Provide the (x, y) coordinate of the cell's center where the given text is located.  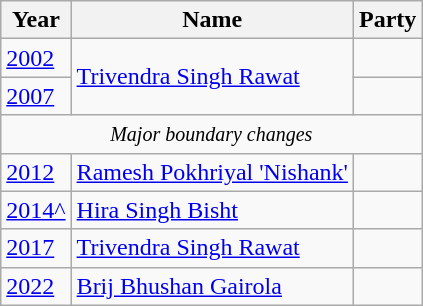
2017 (36, 248)
Brij Bhushan Gairola (212, 286)
2007 (36, 96)
2002 (36, 58)
Year (36, 20)
Hira Singh Bisht (212, 210)
2014^ (36, 210)
2022 (36, 286)
2012 (36, 172)
Major boundary changes (212, 134)
Ramesh Pokhriyal 'Nishank' (212, 172)
Name (212, 20)
Party (387, 20)
